For the text-containing cell, return its midpoint in (x, y) coordinate format. 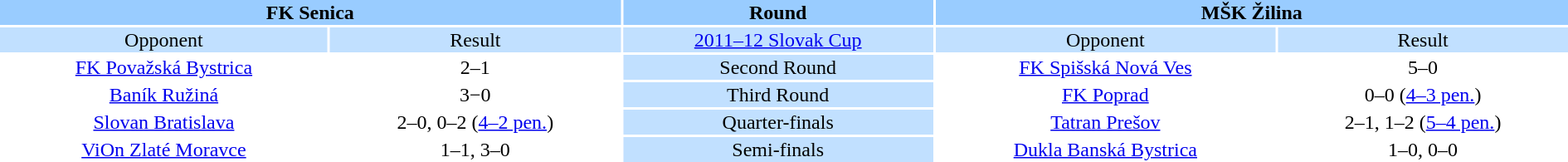
ViOn Zlaté Moravce (164, 150)
3−0 (475, 95)
Slovan Bratislava (164, 122)
2–1 (475, 67)
Tatran Prešov (1105, 122)
1–0, 0–0 (1423, 150)
FK Senica (310, 12)
Semi-finals (778, 150)
2–0, 0–2 (4–2 pen.) (475, 122)
Third Round (778, 95)
Dukla Banská Bystrica (1105, 150)
2–1, 1–2 (5–4 pen.) (1423, 122)
Second Round (778, 67)
MŠK Žilina (1252, 12)
FK Spišská Nová Ves (1105, 67)
5–0 (1423, 67)
Quarter-finals (778, 122)
Round (778, 12)
Baník Ružiná (164, 95)
FK Považská Bystrica (164, 67)
2011–12 Slovak Cup (778, 40)
0–0 (4–3 pen.) (1423, 95)
1–1, 3–0 (475, 150)
FK Poprad (1105, 95)
